Scan for the cell matching the given text and deliver its (x, y) coordinate at center. 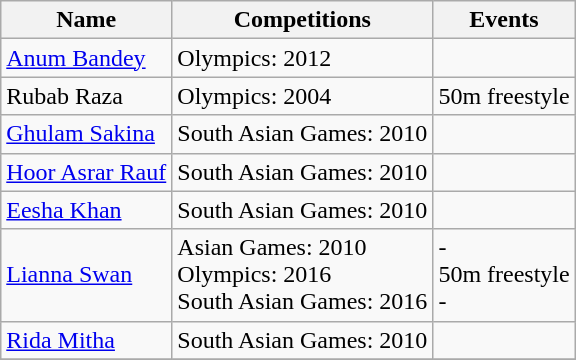
Rida Mitha (86, 340)
Eesha Khan (86, 210)
Ghulam Sakina (86, 134)
Competitions (302, 20)
Olympics: 2004 (302, 96)
- 50m freestyle - (504, 275)
Hoor Asrar Rauf (86, 172)
Olympics: 2012 (302, 58)
Asian Games: 2010 Olympics: 2016 South Asian Games: 2016 (302, 275)
Anum Bandey (86, 58)
Name (86, 20)
Lianna Swan (86, 275)
Events (504, 20)
50m freestyle (504, 96)
Rubab Raza (86, 96)
